Return [X, Y] of the center of cell containing provided text 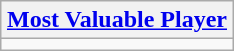
Most Valuable Player [116, 20]
